Return [X, Y] of the center of cell containing provided text 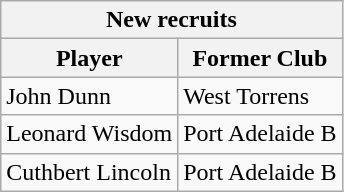
West Torrens [260, 96]
Former Club [260, 58]
Player [90, 58]
Cuthbert Lincoln [90, 172]
New recruits [172, 20]
Leonard Wisdom [90, 134]
John Dunn [90, 96]
